For the text-containing cell, return its midpoint in [X, Y] coordinate format. 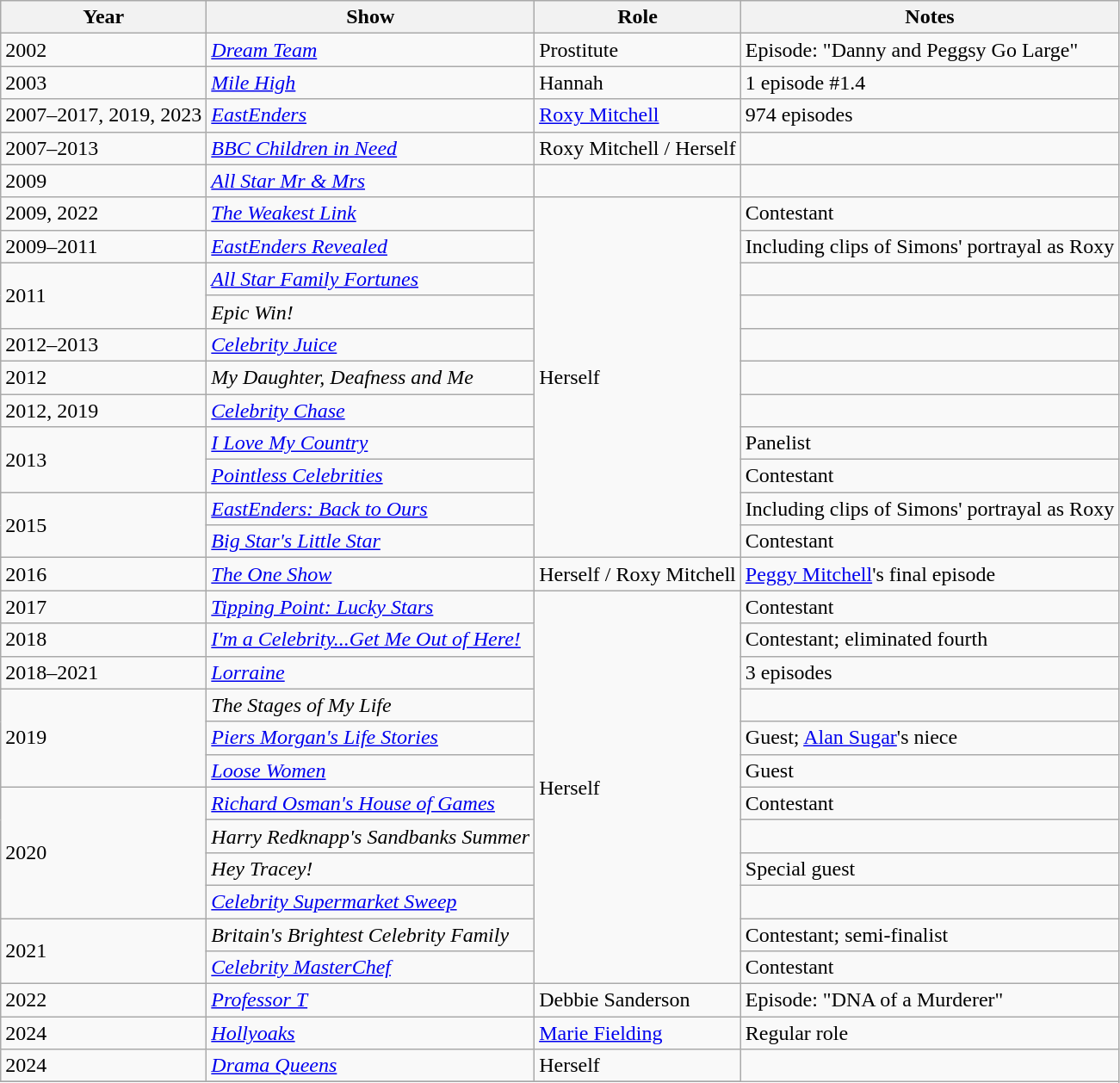
My Daughter, Deafness and Me [370, 377]
Harry Redknapp's Sandbanks Summer [370, 836]
2012–2013 [103, 344]
Show [370, 17]
2012, 2019 [103, 411]
EastEnders Revealed [370, 246]
Britain's Brightest Celebrity Family [370, 934]
Professor T [370, 1000]
Peggy Mitchell's final episode [930, 574]
I'm a Celebrity...Get Me Out of Here! [370, 640]
2022 [103, 1000]
1 episode #1.4 [930, 83]
2007–2013 [103, 148]
Hannah [638, 83]
2021 [103, 950]
Big Star's Little Star [370, 541]
2018 [103, 640]
2003 [103, 83]
Drama Queens [370, 1066]
Piers Morgan's Life Stories [370, 738]
2009 [103, 181]
Tipping Point: Lucky Stars [370, 607]
Marie Fielding [638, 1033]
2013 [103, 460]
Hey Tracey! [370, 869]
Richard Osman's House of Games [370, 803]
2007–2017, 2019, 2023 [103, 115]
2011 [103, 295]
Role [638, 17]
Episode: "Danny and Peggsy Go Large" [930, 50]
Roxy Mitchell / Herself [638, 148]
Loose Women [370, 770]
Debbie Sanderson [638, 1000]
Herself / Roxy Mitchell [638, 574]
3 episodes [930, 672]
Hollyoaks [370, 1033]
Dream Team [370, 50]
Regular role [930, 1033]
The One Show [370, 574]
EastEnders [370, 115]
2002 [103, 50]
Mile High [370, 83]
Celebrity MasterChef [370, 968]
Contestant; eliminated fourth [930, 640]
I Love My Country [370, 443]
Special guest [930, 869]
Notes [930, 17]
2020 [103, 852]
2009–2011 [103, 246]
Epic Win! [370, 312]
Roxy Mitchell [638, 115]
Episode: "DNA of a Murderer" [930, 1000]
All Star Mr & Mrs [370, 181]
BBC Children in Need [370, 148]
All Star Family Fortunes [370, 279]
2012 [103, 377]
974 episodes [930, 115]
Celebrity Chase [370, 411]
2019 [103, 738]
Pointless Celebrities [370, 476]
Prostitute [638, 50]
Celebrity Juice [370, 344]
2018–2021 [103, 672]
2015 [103, 525]
Contestant; semi-finalist [930, 934]
The Stages of My Life [370, 705]
Lorraine [370, 672]
EastEnders: Back to Ours [370, 509]
Year [103, 17]
2017 [103, 607]
2009, 2022 [103, 214]
Guest; Alan Sugar's niece [930, 738]
Guest [930, 770]
The Weakest Link [370, 214]
Panelist [930, 443]
Celebrity Supermarket Sweep [370, 901]
2016 [103, 574]
